Find where the given text appears and provide that cell's center as (X, Y) coordinate. 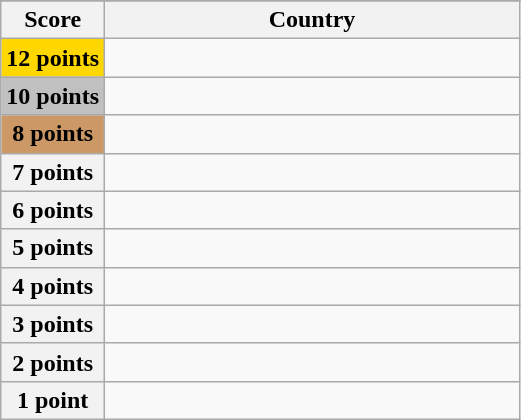
Score (53, 20)
5 points (53, 248)
1 point (53, 400)
2 points (53, 362)
6 points (53, 210)
7 points (53, 172)
12 points (53, 58)
3 points (53, 324)
10 points (53, 96)
Country (312, 20)
4 points (53, 286)
8 points (53, 134)
